Detect which cell encompasses the target text, then output its [x, y] center coordinate. 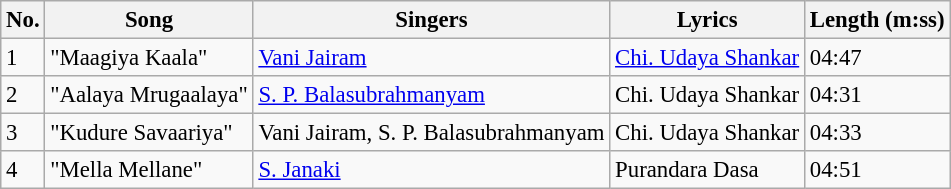
S. Janaki [432, 170]
04:47 [876, 58]
Lyrics [708, 20]
S. P. Balasubrahmanyam [432, 95]
04:33 [876, 133]
"Aalaya Mrugaalaya" [149, 95]
3 [23, 133]
No. [23, 20]
Singers [432, 20]
"Mella Mellane" [149, 170]
1 [23, 58]
04:51 [876, 170]
Song [149, 20]
Length (m:ss) [876, 20]
4 [23, 170]
2 [23, 95]
04:31 [876, 95]
"Kudure Savaariya" [149, 133]
Vani Jairam [432, 58]
Vani Jairam, S. P. Balasubrahmanyam [432, 133]
Purandara Dasa [708, 170]
"Maagiya Kaala" [149, 58]
